From the cell containing the given text, extract its center point as [x, y] coordinate. 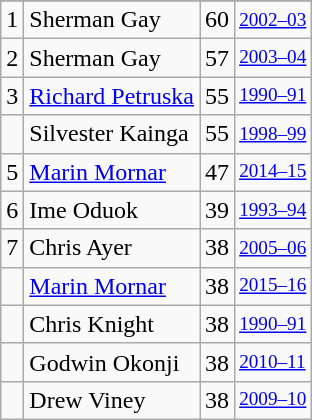
2003–04 [273, 58]
5 [12, 172]
2002–03 [273, 20]
Richard Petruska [112, 96]
2005–06 [273, 248]
Drew Viney [112, 400]
2009–10 [273, 400]
Godwin Okonji [112, 362]
2014–15 [273, 172]
Ime Oduok [112, 210]
39 [218, 210]
6 [12, 210]
Chris Knight [112, 324]
47 [218, 172]
2015–16 [273, 286]
1993–94 [273, 210]
3 [12, 96]
2010–11 [273, 362]
7 [12, 248]
1 [12, 20]
2 [12, 58]
1998–99 [273, 134]
57 [218, 58]
60 [218, 20]
Silvester Kainga [112, 134]
Chris Ayer [112, 248]
